Provide the (x, y) coordinate of the cell's center where the given text is located.  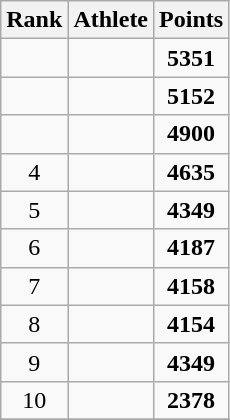
4635 (192, 172)
2378 (192, 400)
4187 (192, 248)
4158 (192, 286)
6 (34, 248)
9 (34, 362)
Points (192, 20)
5351 (192, 58)
Rank (34, 20)
Athlete (111, 20)
4 (34, 172)
5 (34, 210)
10 (34, 400)
4900 (192, 134)
7 (34, 286)
5152 (192, 96)
4154 (192, 324)
8 (34, 324)
